Find where the given text appears and provide that cell's center as (x, y) coordinate. 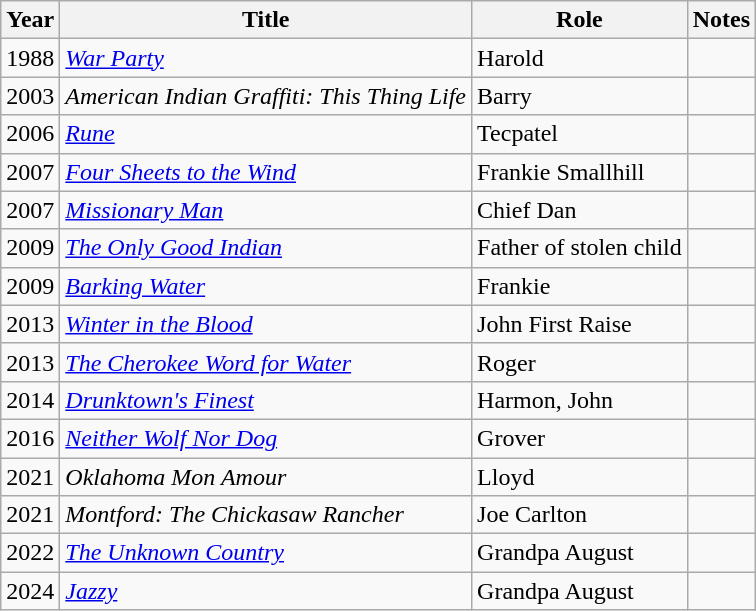
Neither Wolf Nor Dog (266, 438)
Four Sheets to the Wind (266, 172)
Frankie (580, 286)
Chief Dan (580, 210)
Barking Water (266, 286)
Harmon, John (580, 400)
Harold (580, 58)
Missionary Man (266, 210)
Role (580, 20)
War Party (266, 58)
2024 (30, 591)
2006 (30, 134)
Oklahoma Mon Amour (266, 477)
Frankie Smallhill (580, 172)
Notes (721, 20)
Year (30, 20)
Roger (580, 362)
Winter in the Blood (266, 324)
Lloyd (580, 477)
The Only Good Indian (266, 248)
2014 (30, 400)
The Cherokee Word for Water (266, 362)
2022 (30, 553)
Jazzy (266, 591)
2016 (30, 438)
1988 (30, 58)
The Unknown Country (266, 553)
2003 (30, 96)
Joe Carlton (580, 515)
American Indian Graffiti: This Thing Life (266, 96)
Tecpatel (580, 134)
Father of stolen child (580, 248)
Rune (266, 134)
Montford: The Chickasaw Rancher (266, 515)
Barry (580, 96)
Grover (580, 438)
John First Raise (580, 324)
Title (266, 20)
Drunktown's Finest (266, 400)
